Return (x, y) of the center of cell containing provided text 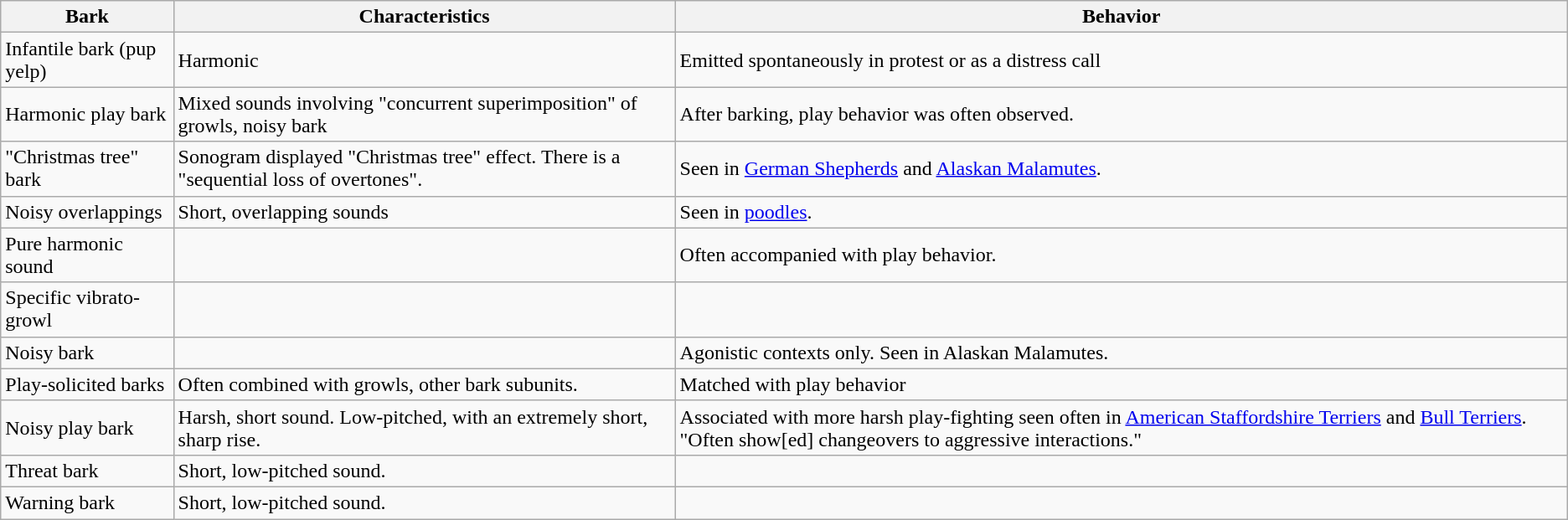
Threat bark (87, 471)
Often accompanied with play behavior. (1121, 255)
Mixed sounds involving "concurrent superimposition" of growls, noisy bark (424, 114)
Infantile bark (pup yelp) (87, 60)
Noisy play bark (87, 427)
Bark (87, 17)
Seen in German Shepherds and Alaskan Malamutes. (1121, 169)
Play-solicited barks (87, 384)
Specific vibrato-growl (87, 310)
Agonistic contexts only. Seen in Alaskan Malamutes. (1121, 353)
Harmonic (424, 60)
Emitted spontaneously in protest or as a distress call (1121, 60)
Noisy overlappings (87, 212)
Short, overlapping sounds (424, 212)
Pure harmonic sound (87, 255)
Characteristics (424, 17)
"Christmas tree" bark (87, 169)
Harmonic play bark (87, 114)
Matched with play behavior (1121, 384)
Sonogram displayed "Christmas tree" effect. There is a "sequential loss of overtones". (424, 169)
Seen in poodles. (1121, 212)
Often combined with growls, other bark subunits. (424, 384)
Harsh, short sound. Low-pitched, with an extremely short, sharp rise. (424, 427)
Noisy bark (87, 353)
Behavior (1121, 17)
Warning bark (87, 502)
After barking, play behavior was often observed. (1121, 114)
